Pinpoint the cell where the given text exists, returning its (X, Y) midpoint coordinate. 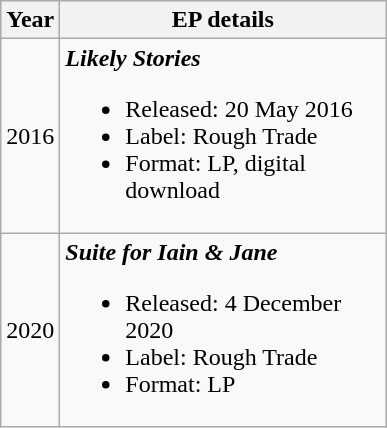
Suite for Iain & JaneReleased: 4 December 2020Label: Rough TradeFormat: LP (223, 330)
EP details (223, 20)
Year (30, 20)
Likely StoriesReleased: 20 May 2016Label: Rough TradeFormat: LP, digital download (223, 136)
2020 (30, 330)
2016 (30, 136)
